Return the [x, y] coordinate for the center point of the cell that contains the specified text.  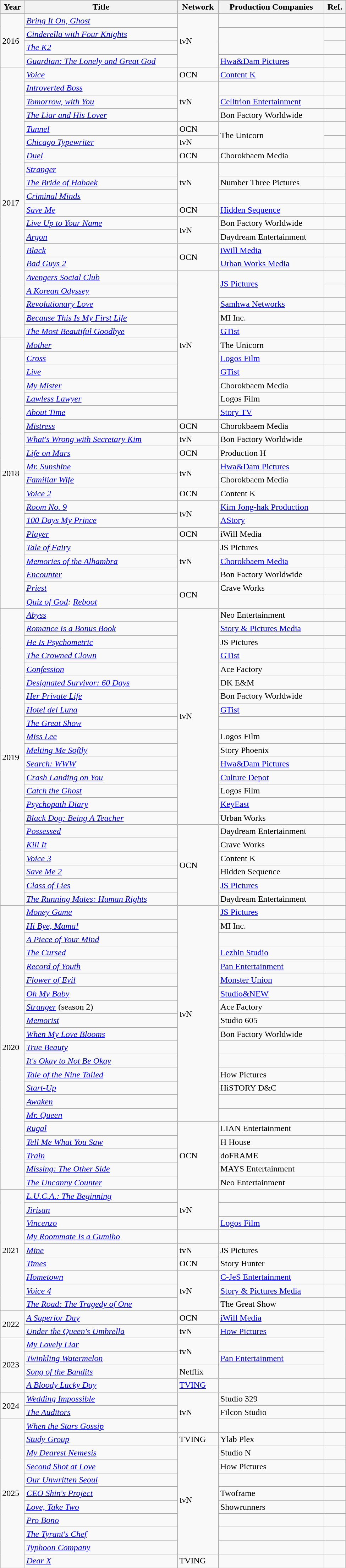
Our Unwritten Seoul [101, 1480]
The Tyrant's Chef [101, 1534]
CEO Shin's Project [101, 1493]
The Most Beautiful Goodbye [101, 331]
Cross [101, 358]
When the Stars Gossip [101, 1426]
Samhwa Networks [271, 304]
My Lovely Liar [101, 1345]
Voice [101, 75]
Her Private Life [101, 696]
My Roommate Is a Gumiho [101, 1236]
Live [101, 372]
Melting Me Softly [101, 750]
KeyEast [271, 804]
Abyss [101, 615]
When My Love Blooms [101, 1034]
2017 [12, 203]
Possessed [101, 831]
Showrunners [271, 1507]
A Bloody Lucky Day [101, 1385]
Twinkling Watermelon [101, 1358]
Lezhin Studio [271, 953]
Introverted Boss [101, 88]
2023 [12, 1365]
The Road: The Tragedy of One [101, 1304]
Year [12, 7]
Cinderella with Four Knights [101, 34]
2016 [12, 41]
He Is Psychometric [101, 642]
Start-Up [101, 1088]
Stranger [101, 169]
Studio&NEW [271, 993]
Title [101, 7]
2019 [12, 757]
Love, Take Two [101, 1507]
2024 [12, 1405]
Number Three Pictures [271, 183]
Ylab Plex [271, 1439]
Miss Lee [101, 737]
Crash Landing on You [101, 777]
Ref. [335, 7]
C-JeS Entertainment [271, 1277]
About Time [101, 413]
It's Okay to Not Be Okay [101, 1061]
Chicago Typewriter [101, 142]
Study Group [101, 1439]
Voice 4 [101, 1291]
Designated Survivor: 60 Days [101, 683]
The Bride of Habaek [101, 183]
Studio 605 [271, 1020]
Bring It On, Ghost [101, 21]
Rugal [101, 1129]
Room No. 9 [101, 507]
The Cursed [101, 953]
2018 [12, 473]
Memorist [101, 1020]
Tomorrow, with You [101, 102]
Player [101, 534]
A Korean Odyssey [101, 291]
Catch the Ghost [101, 791]
Mine [101, 1250]
Stranger (season 2) [101, 1007]
Typhoon Company [101, 1547]
A Piece of Your Mind [101, 939]
Mother [101, 345]
Celltrion Entertainment [271, 102]
Monster Union [271, 980]
Quiz of God: Reboot [101, 602]
Culture Depot [271, 777]
Vincenzo [101, 1223]
Black [101, 250]
AStory [271, 520]
Urban Works [271, 818]
Times [101, 1264]
What's Wrong with Secretary Kim [101, 439]
Studio N [271, 1453]
Bad Guys 2 [101, 264]
The K2 [101, 48]
H House [271, 1142]
Avengers Social Club [101, 277]
The Uncanny Counter [101, 1182]
Save Me [101, 210]
Hotel del Luna [101, 710]
Lawless Lawyer [101, 399]
Money Game [101, 912]
The Liar and His Lover [101, 115]
Production H [271, 453]
Familiar Wife [101, 480]
Record of Youth [101, 966]
Class of Lies [101, 885]
Black Dog: Being A Teacher [101, 818]
Studio 329 [271, 1399]
Jirisan [101, 1209]
Search: WWW [101, 764]
Mr. Queen [101, 1115]
Story TV [271, 413]
Voice 2 [101, 493]
Train [101, 1155]
Urban Works Media [271, 264]
Mr. Sunshine [101, 466]
Tunnel [101, 129]
Duel [101, 155]
Psychopath Diary [101, 804]
HiSTORY D&C [271, 1088]
Production Companies [271, 7]
A Superior Day [101, 1318]
MAYS Entertainment [271, 1169]
Kim Jong-hak Production [271, 507]
My Dearest Nemesis [101, 1453]
Twoframe [271, 1493]
Because This Is My First Life [101, 318]
Hometown [101, 1277]
L.U.C.A.: The Beginning [101, 1196]
True Beauty [101, 1048]
Kill It [101, 845]
Wedding Impossible [101, 1399]
Encounter [101, 574]
Second Shot at Love [101, 1466]
Flower of Evil [101, 980]
Netflix [198, 1372]
Missing: The Other Side [101, 1169]
DK E&M [271, 683]
Network [198, 7]
The Running Mates: Human Rights [101, 899]
Pro Bono [101, 1520]
Story Hunter [271, 1264]
2020 [12, 1047]
Dear X [101, 1561]
Guardian: The Lonely and Great God [101, 61]
My Mister [101, 385]
Filcon Studio [271, 1412]
Live Up to Your Name [101, 223]
100 Days My Prince [101, 520]
The Auditors [101, 1412]
Romance Is a Bonus Book [101, 629]
doFRAME [271, 1155]
Tale of the Nine Tailed [101, 1075]
Priest [101, 588]
Save Me 2 [101, 872]
Hi Bye, Mama! [101, 926]
Criminal Minds [101, 196]
Life on Mars [101, 453]
Argon [101, 237]
Oh My Baby [101, 993]
The Crowned Clown [101, 656]
Tell Me What You Saw [101, 1142]
Revolutionary Love [101, 304]
Song of the Bandits [101, 1372]
Awaken [101, 1102]
2021 [12, 1250]
Mistress [101, 426]
2025 [12, 1493]
Under the Queen's Umbrella [101, 1331]
Story Phoenix [271, 750]
LIAN Entertainment [271, 1129]
Confession [101, 669]
Voice 3 [101, 858]
Memories of the Alhambra [101, 561]
Tale of Fairy [101, 547]
2022 [12, 1324]
